Provide the (X, Y) coordinate of the cell's center where the given text is located.  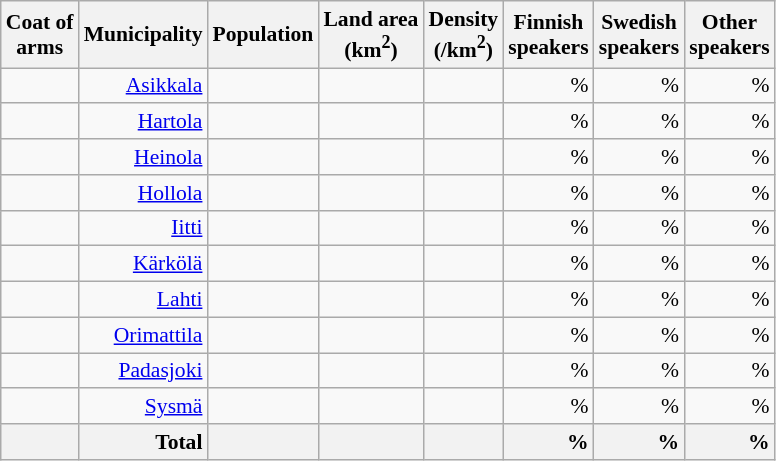
Lahti (144, 300)
Coat ofarms (40, 34)
Sysmä (144, 407)
Hartola (144, 122)
Heinola (144, 157)
Hollola (144, 193)
Municipality (144, 34)
Finnishspeakers (548, 34)
Swedishspeakers (639, 34)
Iitti (144, 228)
Land area(km2) (370, 34)
Total (144, 442)
Orimattila (144, 335)
Asikkala (144, 86)
Population (262, 34)
Padasjoki (144, 371)
Density(/km2) (463, 34)
Otherspeakers (729, 34)
Kärkölä (144, 264)
